Output the (X, Y) coordinate of the center of the cell containing the given text.  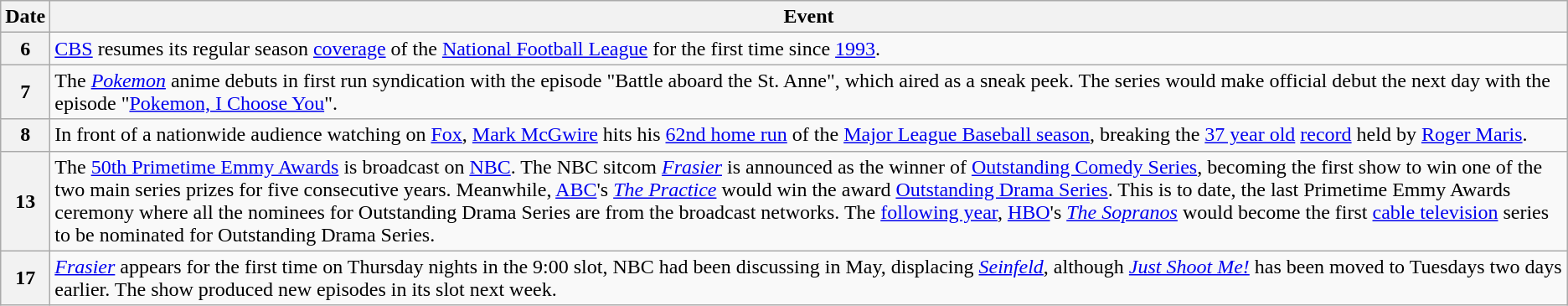
8 (25, 135)
6 (25, 49)
17 (25, 278)
Event (809, 17)
CBS resumes its regular season coverage of the National Football League for the first time since 1993. (809, 49)
13 (25, 201)
7 (25, 92)
Date (25, 17)
